Scan for the cell matching the given text and deliver its (X, Y) coordinate at center. 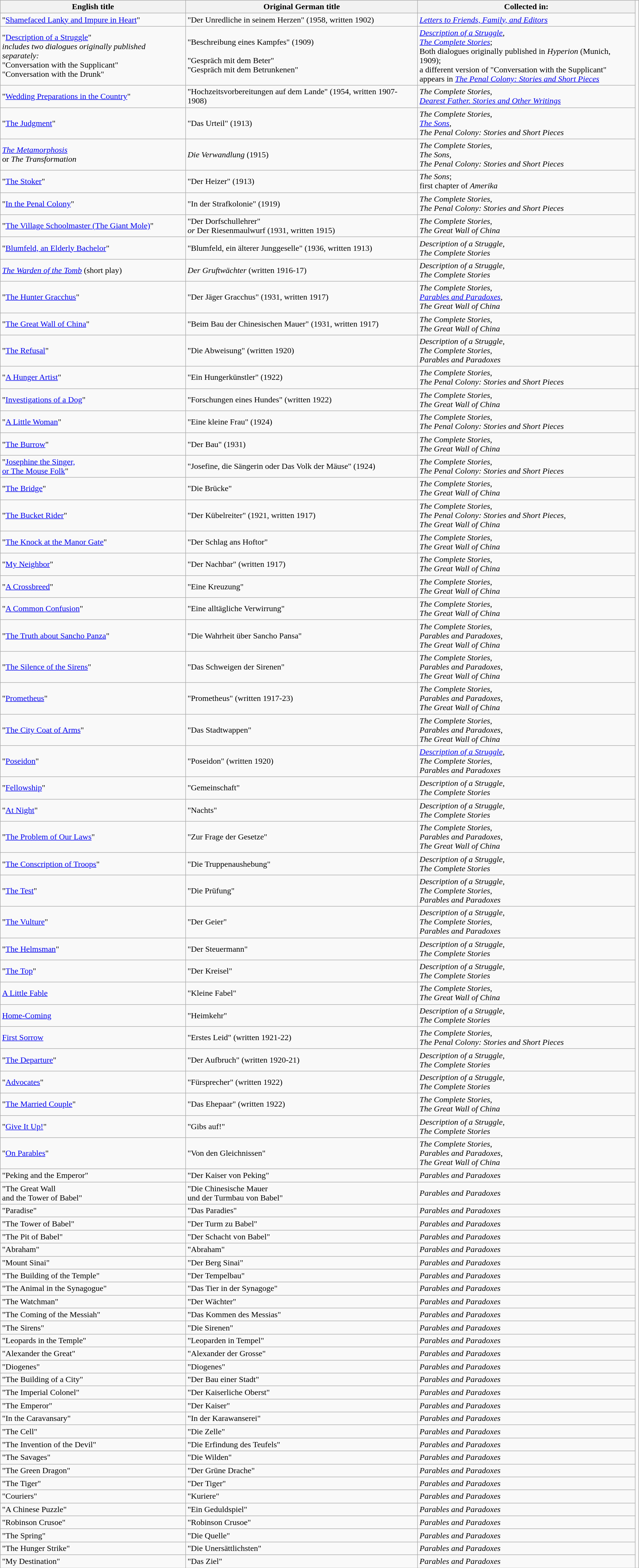
Letters to Friends, Family, and Editors (526, 20)
"The Coming of the Messiah" (93, 1314)
"The Married Couple" (93, 1104)
"The Tiger" (93, 1483)
"Erstes Leid" (written 1921-22) (302, 1037)
"Der Bau einer Stadt" (302, 1380)
"Der Heizer" (1913) (302, 182)
"The Animal in the Synagogue" (93, 1289)
"Beschreibung eines Kampfes" (1909)"Gespräch mit dem Beter""Gespräch mit dem Betrunkenen" (302, 56)
"The Building of a City" (93, 1380)
"Der Kreisel" (302, 971)
"The Hunter Gracchus" (93, 297)
The Warden of the Tomb (short play) (93, 270)
"Der Bau" (1931) (302, 444)
"Eine Kreuzung" (302, 586)
"The Emperor" (93, 1406)
"Die Prüfung" (302, 891)
"Der Berg Sinai" (302, 1263)
"Das Paradies" (302, 1211)
"On Parables" (93, 1153)
"Nachts" (302, 810)
"Mount Sinai" (93, 1263)
Die Verwandlung (1915) (302, 155)
"Der Turm zu Babel" (302, 1224)
"Ein Geduldspiel" (302, 1509)
"Kleine Fabel" (302, 993)
"My Neighbor" (93, 564)
"Von den Gleichnissen" (302, 1153)
"In the Caravansary" (93, 1419)
"The Knock at the Manor Gate" (93, 542)
Der Gruftwächter (written 1916-17) (302, 270)
"Give It Up!" (93, 1126)
"The Pit of Babel" (93, 1237)
"Josephine the Singer,or The Mouse Folk" (93, 466)
"The Silence of the Sirens" (93, 667)
"A Little Woman" (93, 422)
"Eine alltägliche Verwirrung" (302, 609)
Home-Coming (93, 1016)
"The Refusal" (93, 351)
"A Chinese Puzzle" (93, 1509)
"Leoparden in Tempel" (302, 1340)
"Advocates" (93, 1082)
"The City Coat of Arms" (93, 730)
"Der Schlag ans Hoftor" (302, 542)
"Die Abweisung" (written 1920) (302, 351)
"Das Schweigen der Sirenen" (302, 667)
"Paradise" (93, 1211)
"Die Unersättlichsten" (302, 1548)
"Die Quelle" (302, 1535)
"Leopards in the Temple" (93, 1340)
"Der Dorfschullehrer"or Der Riesenmaulwurf (1931, written 1915) (302, 226)
"Der Tiger" (302, 1483)
"Ein Hungerkünstler" (1922) (302, 377)
"Shamefaced Lanky and Impure in Heart" (93, 20)
"The Cell" (93, 1432)
"Gemeinschaft" (302, 788)
"The Invention of the Devil" (93, 1444)
English title (93, 7)
"Fürsprecher" (written 1922) (302, 1082)
The Complete Stories,The Penal Colony: Stories and Short Pieces,The Great Wall of China (526, 515)
"The Spring" (93, 1535)
"In der Strafkolonie" (1919) (302, 203)
The Sons;first chapter of Amerika (526, 182)
"The Top" (93, 971)
"The Bridge" (93, 489)
"Die Zelle" (302, 1432)
"Das Ehepaar" (written 1922) (302, 1104)
First Sorrow (93, 1037)
"Der Nachbar" (written 1917) (302, 564)
"Das Urteil" (1913) (302, 123)
"The Bucket Rider" (93, 515)
"Gibs auf!" (302, 1126)
"Alexander der Grosse" (302, 1353)
"The Judgment" (93, 123)
"Couriers" (93, 1496)
"Der Kaiser von Peking" (302, 1176)
"In the Penal Colony" (93, 203)
"The Building of the Temple" (93, 1276)
"Die Truppenaushebung" (302, 864)
"The Great Wall of China" (93, 323)
"Peking and the Emperor" (93, 1176)
"Der Geier" (302, 922)
"Description of a Struggle"includes two dialogues originally published separately:"Conversation with the Supplicant""Conversation with the Drunk" (93, 56)
"The Burrow" (93, 444)
Original German title (302, 7)
"Das Tier in der Synagoge" (302, 1289)
"The Stoker" (93, 182)
"The Sirens" (93, 1327)
"Eine kleine Frau" (1924) (302, 422)
"A Hunger Artist" (93, 377)
"Die Wahrheit über Sancho Pansa" (302, 635)
"Blumfeld, ein älterer Junggeselle" (1936, written 1913) (302, 248)
"Wedding Preparations in the Country" (93, 96)
"Die Wilden" (302, 1457)
"The Departure" (93, 1060)
"Poseidon" (written 1920) (302, 761)
"The Conscription of Troops" (93, 864)
Collected in: (526, 7)
"Zur Frage der Gesetze" (302, 837)
"Der Schacht von Babel" (302, 1237)
"Poseidon" (93, 761)
"Kuriere" (302, 1496)
"In der Karawanserei" (302, 1419)
"Beim Bau der Chinesischen Mauer" (1931, written 1917) (302, 323)
"My Destination" (93, 1561)
"The Helmsman" (93, 949)
"The Green Dragon" (93, 1470)
"Das Kommen des Messias" (302, 1314)
"Prometheus" (93, 698)
"A Common Confusion" (93, 609)
"Der Kaiserliche Oberst" (302, 1393)
"Der Kaiser" (302, 1406)
"At Night" (93, 810)
"The Problem of Our Laws" (93, 837)
"The Tower of Babel" (93, 1224)
"Hochzeitsvorbereitungen auf dem Lande" (1954, written 1907-1908) (302, 96)
"Heimkehr" (302, 1016)
"The Great Walland the Tower of Babel" (93, 1193)
"The Village Schoolmaster (The Giant Mole)" (93, 226)
The Metamorphosisor The Transformation (93, 155)
"Der Jäger Gracchus" (1931, written 1917) (302, 297)
"Die Chinesische Mauerund der Turmbau von Babel" (302, 1193)
"Josefine, die Sängerin oder Das Volk der Mäuse" (1924) (302, 466)
"Der Tempelbau" (302, 1276)
"Fellowship" (93, 788)
"Der Steuermann" (302, 949)
"Die Erfindung des Teufels" (302, 1444)
"The Savages" (93, 1457)
"Investigations of a Dog" (93, 400)
The Complete Stories,Dearest Father. Stories and Other Writings (526, 96)
"A Crossbreed" (93, 586)
A Little Fable (93, 993)
"Prometheus" (written 1917-23) (302, 698)
"Blumfeld, an Elderly Bachelor" (93, 248)
"Der Kübelreiter" (1921, written 1917) (302, 515)
"The Imperial Colonel" (93, 1393)
"Die Brücke" (302, 489)
"Forschungen eines Hundes" (written 1922) (302, 400)
"The Watchman" (93, 1301)
"Der Unredliche in seinem Herzen" (1958, written 1902) (302, 20)
"The Truth about Sancho Panza" (93, 635)
"The Test" (93, 891)
"Der Aufbruch" (written 1920-21) (302, 1060)
"Der Grüne Drache" (302, 1470)
"The Vulture" (93, 922)
"The Hunger Strike" (93, 1548)
"Die Sirenen" (302, 1327)
"Das Ziel" (302, 1561)
"Der Wächter" (302, 1301)
"Das Stadtwappen" (302, 730)
"Alexander the Great" (93, 1353)
